Extract the [x, y] coordinate from the center of the cell holding the provided text.  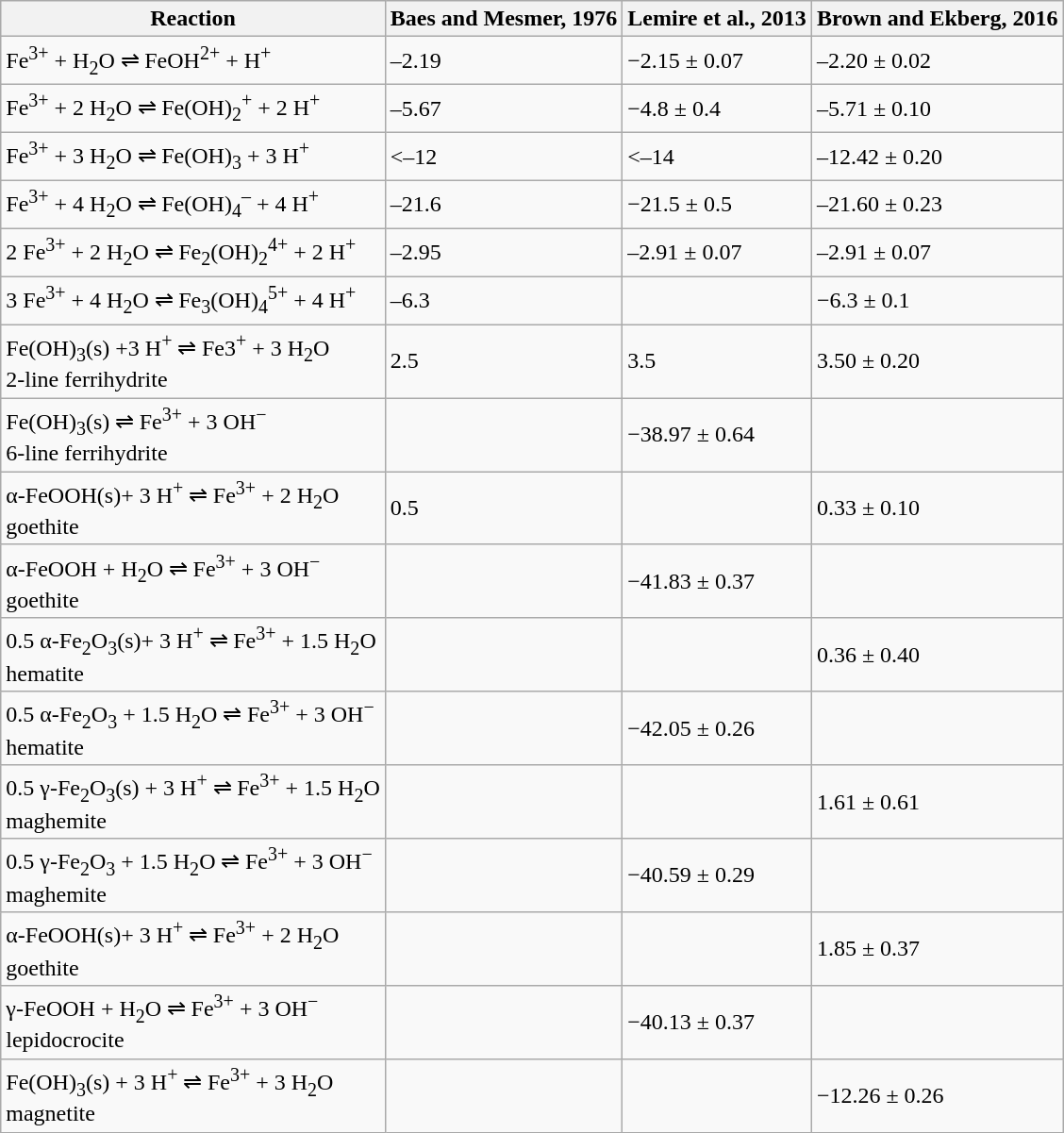
0.33 ± 0.10 [938, 508]
3.5 [717, 361]
Fe3+ + H2O ⇌ FeOH2+ + H+ [193, 60]
α-FeOOH + H2O ⇌ Fe3+ + 3 OH−goethite [193, 581]
Fe(OH)3(s) +3 H+ ⇌ Fe3+ + 3 H2O2-line ferrihydrite [193, 361]
–12.42 ± 0.20 [938, 157]
–2.95 [504, 253]
–5.71 ± 0.10 [938, 109]
0.5 α-Fe2O3 + 1.5 H2O ⇌ Fe3+ + 3 OH−hematite [193, 728]
γ-FeOOH + H2O ⇌ Fe3+ + 3 OH−lepidocrocite [193, 1022]
–2.19 [504, 60]
<–12 [504, 157]
−12.26 ± 0.26 [938, 1095]
1.61 ± 0.61 [938, 802]
−40.13 ± 0.37 [717, 1022]
Fe3+ + 2 H2O ⇌ Fe(OH)2+ + 2 H+ [193, 109]
2.5 [504, 361]
–5.67 [504, 109]
–21.6 [504, 204]
−38.97 ± 0.64 [717, 435]
–21.60 ± 0.23 [938, 204]
−21.5 ± 0.5 [717, 204]
0.36 ± 0.40 [938, 655]
Fe3+ + 3 H2O ⇌ Fe(OH)3 + 3 H+ [193, 157]
Brown and Ekberg, 2016 [938, 19]
0.5 α-Fe2O3(s)+ 3 H+ ⇌ Fe3+ + 1.5 H2Ohematite [193, 655]
2 Fe3+ + 2 H2O ⇌ Fe2(OH)24+ + 2 H+ [193, 253]
−41.83 ± 0.37 [717, 581]
3 Fe3+ + 4 H2O ⇌ Fe3(OH)45+ + 4 H+ [193, 300]
−4.8 ± 0.4 [717, 109]
–2.20 ± 0.02 [938, 60]
−42.05 ± 0.26 [717, 728]
0.5 γ-Fe2O3 + 1.5 H2O ⇌ Fe3+ + 3 OH−maghemite [193, 875]
0.5 γ-Fe2O3(s) + 3 H+ ⇌ Fe3+ + 1.5 H2Omaghemite [193, 802]
Fe(OH)3(s) + 3 H+ ⇌ Fe3+ + 3 H2Omagnetite [193, 1095]
−6.3 ± 0.1 [938, 300]
Baes and Mesmer, 1976 [504, 19]
Lemire et al., 2013 [717, 19]
<–14 [717, 157]
−2.15 ± 0.07 [717, 60]
Fe3+ + 4 H2O ⇌ Fe(OH)4– + 4 H+ [193, 204]
1.85 ± 0.37 [938, 949]
Reaction [193, 19]
3.50 ± 0.20 [938, 361]
0.5 [504, 508]
Fe(OH)3(s) ⇌ Fe3+ + 3 OH−6-line ferrihydrite [193, 435]
−40.59 ± 0.29 [717, 875]
–6.3 [504, 300]
